Provide the (X, Y) coordinate of the cell's center where the given text is located.  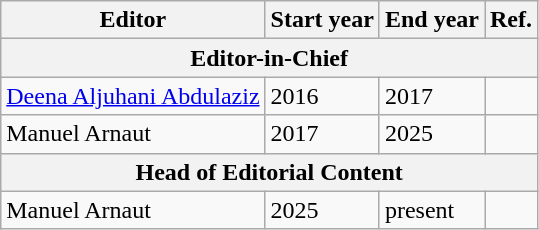
2016 (322, 96)
Head of Editorial Content (270, 172)
present (432, 210)
Start year (322, 20)
Deena Aljuhani Abdulaziz (133, 96)
End year (432, 20)
Ref. (510, 20)
Editor (133, 20)
Editor-in-Chief (270, 58)
